Search for the cell housing the specified text and yield its (X, Y) center coordinate. 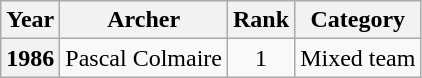
Pascal Colmaire (144, 58)
Archer (144, 20)
Rank (262, 20)
1986 (30, 58)
Mixed team (358, 58)
1 (262, 58)
Year (30, 20)
Category (358, 20)
